Search for the cell housing the specified text and yield its [x, y] center coordinate. 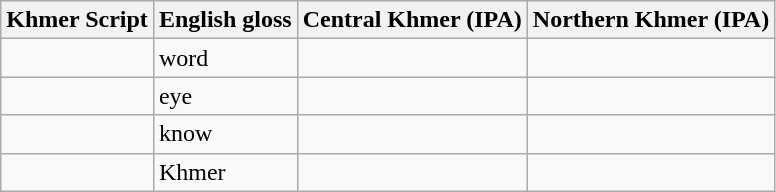
Central Khmer (IPA) [412, 20]
Khmer [225, 172]
know [225, 134]
Khmer Script [78, 20]
word [225, 58]
English gloss [225, 20]
eye [225, 96]
Northern Khmer (IPA) [650, 20]
